Extract the (X, Y) coordinate from the center of the cell holding the provided text.  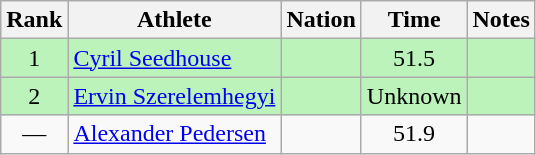
Athlete (174, 20)
Notes (501, 20)
51.5 (414, 58)
Cyril Seedhouse (174, 58)
Unknown (414, 96)
Nation (321, 20)
Ervin Szerelemhegyi (174, 96)
2 (34, 96)
Alexander Pedersen (174, 134)
1 (34, 58)
51.9 (414, 134)
Rank (34, 20)
— (34, 134)
Time (414, 20)
